Provide the (X, Y) coordinate of the cell's center where the given text is located.  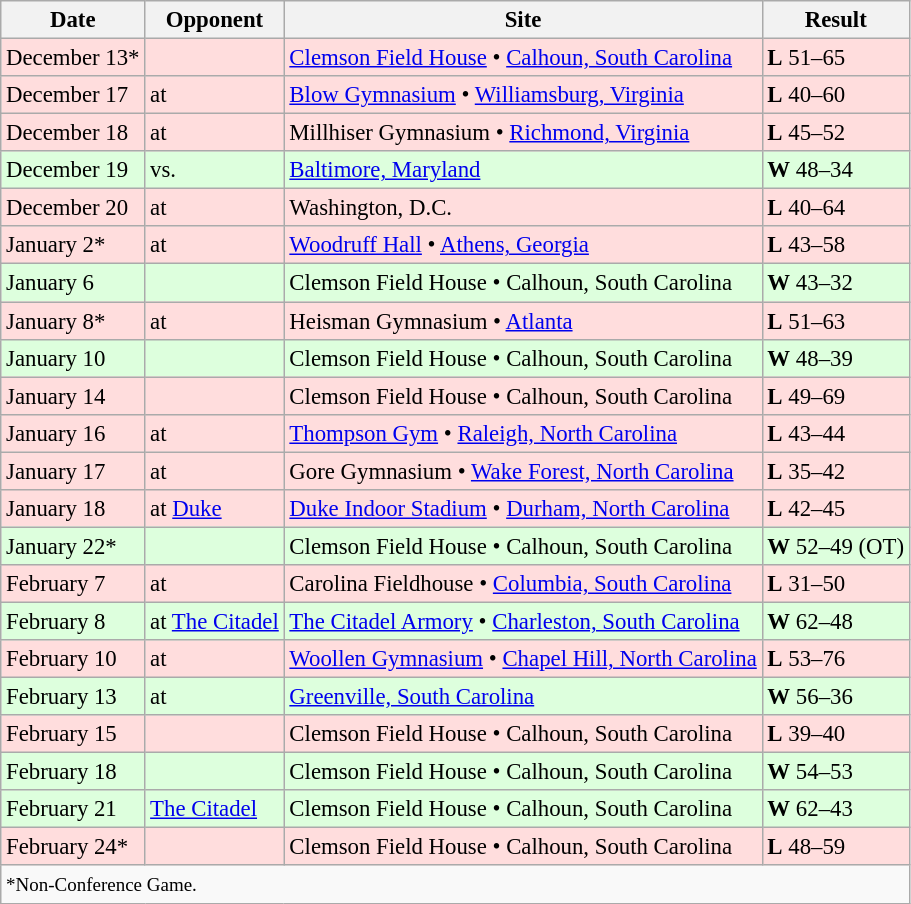
L 48–59 (836, 847)
Baltimore, Maryland (523, 170)
The Citadel Armory • Charleston, South Carolina (523, 621)
W 43–32 (836, 283)
February 18 (73, 772)
January 18 (73, 509)
L 35–42 (836, 471)
at The Citadel (214, 621)
The Citadel (214, 809)
L 39–40 (836, 734)
February 21 (73, 809)
January 16 (73, 433)
January 10 (73, 358)
February 15 (73, 734)
L 51–63 (836, 321)
January 17 (73, 471)
*Non-Conference Game. (456, 885)
January 8* (73, 321)
Date (73, 20)
Washington, D.C. (523, 208)
December 20 (73, 208)
L 31–50 (836, 584)
L 43–58 (836, 245)
February 24* (73, 847)
February 8 (73, 621)
Thompson Gym • Raleigh, North Carolina (523, 433)
at Duke (214, 509)
L 45–52 (836, 133)
Blow Gymnasium • Williamsburg, Virginia (523, 95)
L 43–44 (836, 433)
W 62–48 (836, 621)
W 54–53 (836, 772)
Duke Indoor Stadium • Durham, North Carolina (523, 509)
W 56–36 (836, 697)
December 18 (73, 133)
January 14 (73, 396)
W 48–34 (836, 170)
February 13 (73, 697)
January 22* (73, 546)
Carolina Fieldhouse • Columbia, South Carolina (523, 584)
February 10 (73, 659)
Heisman Gymnasium • Atlanta (523, 321)
January 2* (73, 245)
Woodruff Hall • Athens, Georgia (523, 245)
Millhiser Gymnasium • Richmond, Virginia (523, 133)
February 7 (73, 584)
L 53–76 (836, 659)
vs. (214, 170)
L 51–65 (836, 58)
Opponent (214, 20)
W 52–49 (OT) (836, 546)
Site (523, 20)
December 13* (73, 58)
December 19 (73, 170)
Woollen Gymnasium • Chapel Hill, North Carolina (523, 659)
January 6 (73, 283)
Result (836, 20)
L 42–45 (836, 509)
L 40–64 (836, 208)
L 40–60 (836, 95)
W 48–39 (836, 358)
W 62–43 (836, 809)
Gore Gymnasium • Wake Forest, North Carolina (523, 471)
Greenville, South Carolina (523, 697)
December 17 (73, 95)
L 49–69 (836, 396)
